Return the (X, Y) coordinate for the center point of the cell that contains the specified text.  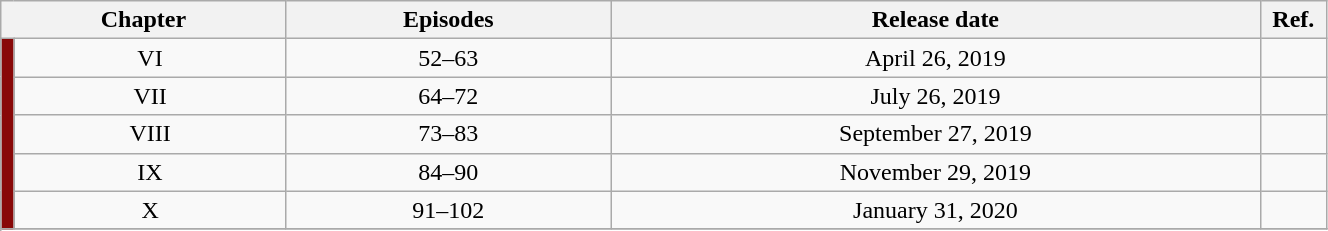
April 26, 2019 (936, 58)
64–72 (448, 96)
VIII (150, 134)
January 31, 2020 (936, 210)
X (150, 210)
September 27, 2019 (936, 134)
IX (150, 172)
52–63 (448, 58)
Episodes (448, 20)
73–83 (448, 134)
Release date (936, 20)
91–102 (448, 210)
July 26, 2019 (936, 96)
84–90 (448, 172)
Ref. (1293, 20)
Chapter (144, 20)
November 29, 2019 (936, 172)
VII (150, 96)
VI (150, 58)
